Find where the given text appears and provide that cell's center as (X, Y) coordinate. 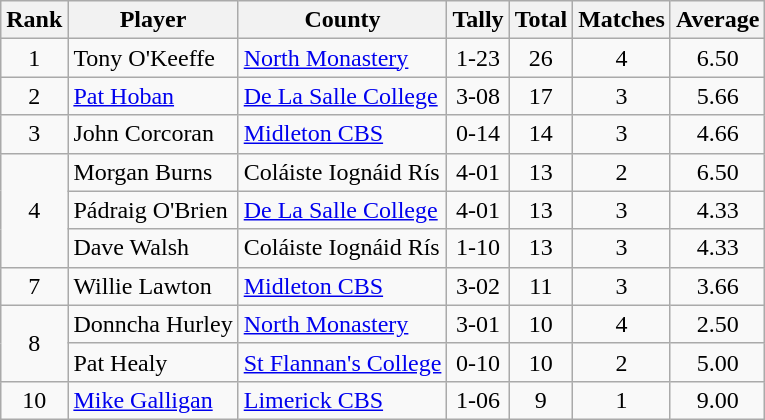
Morgan Burns (153, 172)
17 (541, 96)
5.66 (718, 96)
2.50 (718, 324)
Pat Healy (153, 362)
Dave Walsh (153, 248)
Pádraig O'Brien (153, 210)
3.66 (718, 286)
1-06 (478, 400)
Matches (622, 20)
9 (541, 400)
14 (541, 134)
0-10 (478, 362)
Pat Hoban (153, 96)
Player (153, 20)
3-08 (478, 96)
Tony O'Keeffe (153, 58)
7 (34, 286)
3-02 (478, 286)
Limerick CBS (342, 400)
Average (718, 20)
County (342, 20)
3-01 (478, 324)
5.00 (718, 362)
8 (34, 343)
1-10 (478, 248)
1-23 (478, 58)
11 (541, 286)
St Flannan's College (342, 362)
Willie Lawton (153, 286)
4.66 (718, 134)
Mike Galligan (153, 400)
26 (541, 58)
Donncha Hurley (153, 324)
Tally (478, 20)
9.00 (718, 400)
Rank (34, 20)
John Corcoran (153, 134)
0-14 (478, 134)
Total (541, 20)
